Locate the cell with the specified text and output its [x, y] center coordinate. 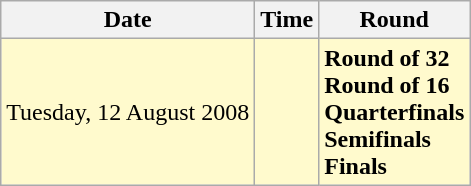
Tuesday, 12 August 2008 [128, 112]
Time [287, 20]
Round [394, 20]
Date [128, 20]
Round of 32Round of 16QuarterfinalsSemifinalsFinals [394, 112]
